Return the [x, y] coordinate for the center point of the cell that contains the specified text.  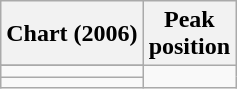
Chart (2006) [72, 34]
Peakposition [189, 34]
